Identify which cell holds the provided text, then report its [X, Y] central coordinate. 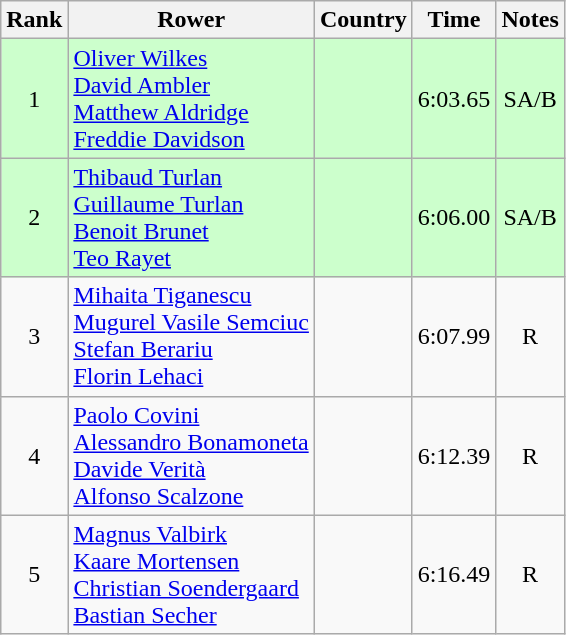
6:16.49 [454, 574]
5 [34, 574]
Magnus ValbirkKaare MortensenChristian SoendergaardBastian Secher [192, 574]
6:12.39 [454, 456]
Time [454, 20]
Rank [34, 20]
1 [34, 98]
4 [34, 456]
6:06.00 [454, 218]
6:07.99 [454, 336]
Oliver WilkesDavid AmblerMatthew AldridgeFreddie Davidson [192, 98]
Mihaita TiganescuMugurel Vasile SemciucStefan BerariuFlorin Lehaci [192, 336]
Thibaud TurlanGuillaume TurlanBenoit BrunetTeo Rayet [192, 218]
6:03.65 [454, 98]
3 [34, 336]
2 [34, 218]
Rower [192, 20]
Paolo CoviniAlessandro BonamonetaDavide VeritàAlfonso Scalzone [192, 456]
Notes [530, 20]
Country [363, 20]
